Provide the (X, Y) coordinate of the cell's center where the given text is located.  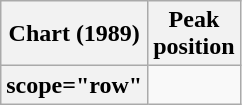
Peakposition (194, 34)
Chart (1989) (74, 34)
scope="row" (74, 85)
